From the cell containing the given text, extract its center point as (x, y) coordinate. 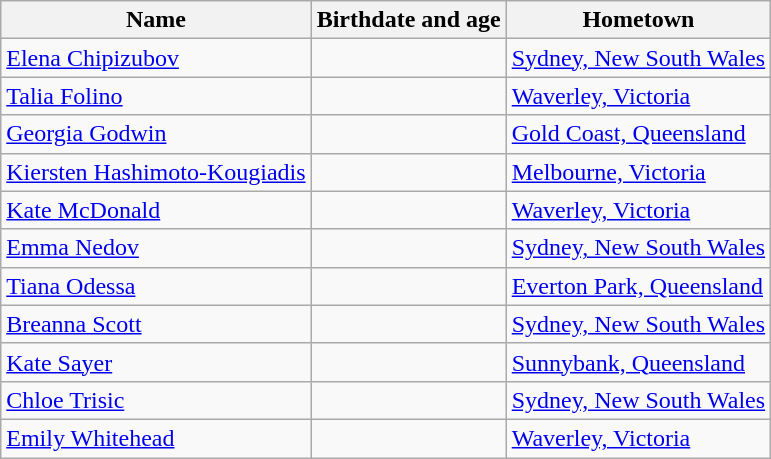
Emma Nedov (156, 248)
Kate McDonald (156, 210)
Birthdate and age (408, 20)
Gold Coast, Queensland (638, 134)
Georgia Godwin (156, 134)
Name (156, 20)
Kate Sayer (156, 362)
Emily Whitehead (156, 438)
Talia Folino (156, 96)
Everton Park, Queensland (638, 286)
Chloe Trisic (156, 400)
Hometown (638, 20)
Tiana Odessa (156, 286)
Elena Chipizubov (156, 58)
Breanna Scott (156, 324)
Melbourne, Victoria (638, 172)
Sunnybank, Queensland (638, 362)
Kiersten Hashimoto-Kougiadis (156, 172)
